Detect which cell encompasses the target text, then output its (X, Y) center coordinate. 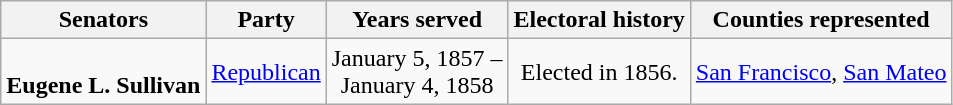
Electoral history (599, 20)
Party (266, 20)
January 5, 1857 – January 4, 1858 (417, 72)
Senators (104, 20)
Counties represented (821, 20)
Republican (266, 72)
Eugene L. Sullivan (104, 72)
San Francisco, San Mateo (821, 72)
Elected in 1856. (599, 72)
Years served (417, 20)
